Capture the cell that displays the provided text and extract its [x, y] central coordinate. 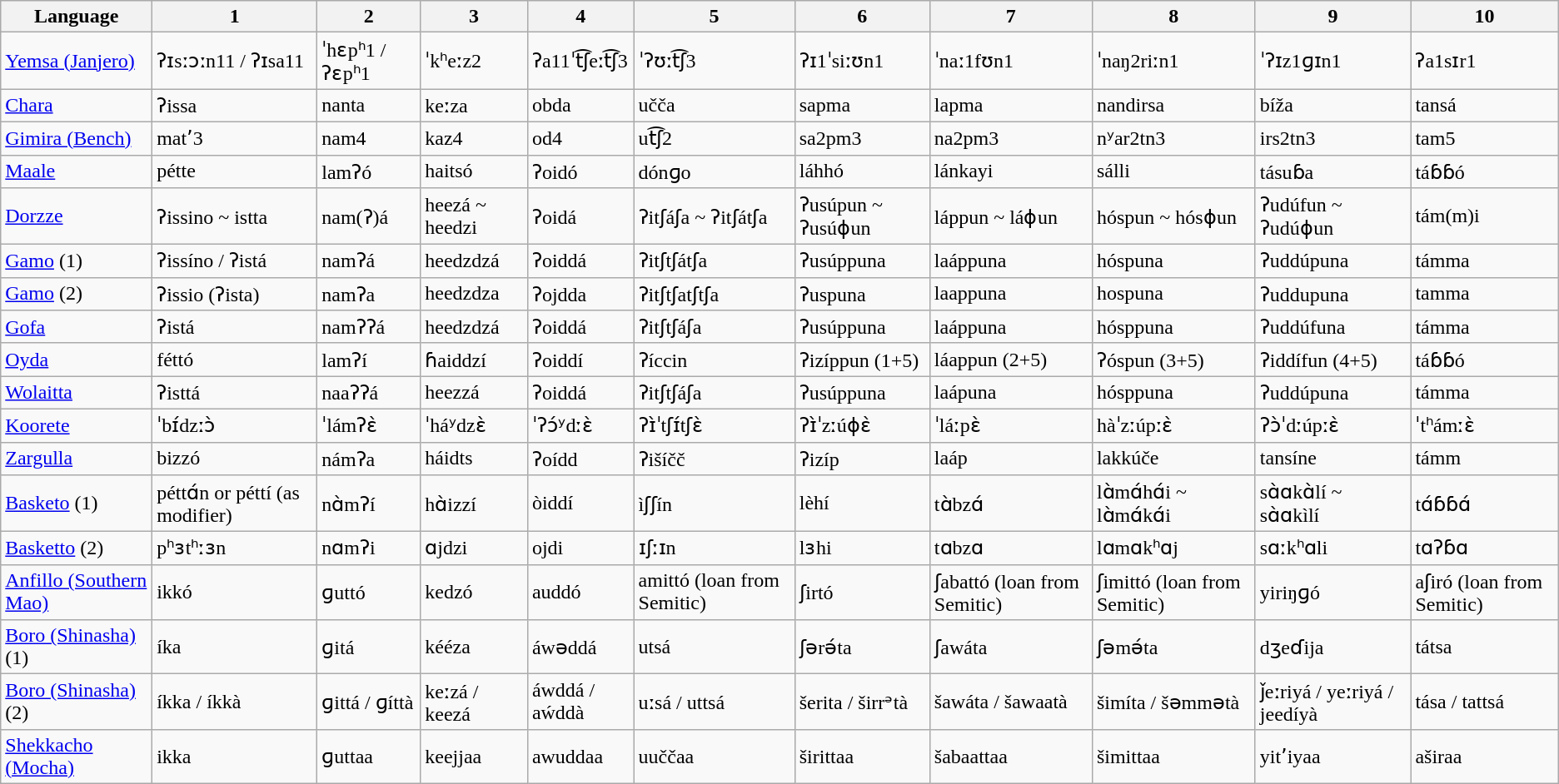
obda [580, 106]
naaʔʔá [369, 393]
1 [235, 17]
ɡittá / ɡíttà [369, 702]
šimíta / šəmmətà [1173, 702]
ʔusúpun ~ ʔusúɸun [862, 216]
lánkayi [1011, 171]
námʔa [369, 459]
yitʼiyaa [1332, 756]
ʃəmə́ta [1173, 648]
ɡitá [369, 648]
8 [1173, 17]
lɜhi [862, 548]
ʔoídd [580, 459]
ɡuttó [369, 593]
Zargulla [77, 459]
utsá [715, 648]
òiddí [580, 504]
ˈʔʊːt͡ʃ3 [715, 61]
7 [1011, 17]
láhhó [862, 171]
šimittaa [1173, 756]
Shekkacho (Mocha) [77, 756]
tansíne [1332, 459]
uːsá / uttsá [715, 702]
ikka [235, 756]
Yemsa (Janjero) [77, 61]
Gimira (Bench) [77, 138]
ʃərə́ta [862, 648]
Basketo (1) [77, 504]
ʔíccin [715, 360]
učča [715, 106]
ǰeːriyá / yeːriyá / jeedíyà [1332, 702]
Dorzze [77, 216]
Gamo (2) [77, 294]
ˈʔɪz1ɡɪn1 [1332, 61]
ʔizíp [862, 459]
heezzá [475, 393]
bíža [1332, 106]
hóspuna [1173, 261]
kedzó [475, 593]
ʔoiddí [580, 360]
láappun (2+5) [1011, 360]
tásuɓa [1332, 171]
pétte [235, 171]
féttó [235, 360]
tansá [1484, 106]
haitsó [475, 171]
tátsa [1484, 648]
širittaa [862, 756]
Boro (Shinasha) (1) [77, 648]
tɑ̀bzɑ́ [1011, 504]
kééza [475, 648]
hàˈzːúpːɛ̀ [1173, 425]
3 [475, 17]
ʔissino ~ istta [235, 216]
tamma [1484, 294]
ˈnaː1fʊn1 [1011, 61]
namʔʔá [369, 327]
hɑ̀izzí [475, 504]
sa2pm3 [862, 138]
sálli [1173, 171]
ˈkʰeːz2 [475, 61]
ˈtʰámːɛ̀ [1484, 425]
ʔa11ˈt͡ʃeːt͡ʃ3 [580, 61]
šabaattaa [1011, 756]
Anfillo (Southern Mao) [77, 593]
ʔitʃtʃatʃtʃa [715, 294]
lèhí [862, 504]
ʔɪ̀ˈtʃɪ́tʃɛ̀ [715, 425]
ʔuspuna [862, 294]
ʔɪ1ˈsiːʊn1 [862, 61]
ʔóspun (3+5) [1173, 360]
háidts [475, 459]
Gamo (1) [77, 261]
Gofa [77, 327]
íka [235, 648]
yiriŋɡó [1332, 593]
matʼ3 [235, 138]
ʔissíno / ʔistá [235, 261]
dónɡo [715, 171]
támm [1484, 459]
lamʔó [369, 171]
Boro (Shinasha) (2) [77, 702]
ʔitʃtʃátʃa [715, 261]
ˈbɪ́dzːɔ̀ [235, 425]
na2pm3 [1011, 138]
pʰɜtʰːɜn [235, 548]
ʔistá [235, 327]
Maale [77, 171]
aʃiró (loan from Semitic) [1484, 593]
Basketto (2) [77, 548]
ʔuddúfuna [1332, 327]
lɑmɑkʰɑj [1173, 548]
nɑmʔi [369, 548]
ʔɔ̀ˈdːúpːɛ̀ [1332, 425]
ʔojdda [580, 294]
tɑ́ɓɓɑ́ [1484, 504]
nɑ̀mʔí [369, 504]
tɑʔɓɑ [1484, 548]
ʃimittó (loan from Semitic) [1173, 593]
hóspun ~ hósɸun [1173, 216]
6 [862, 17]
kaz4 [475, 138]
ikkó [235, 593]
láppun ~ láɸun [1011, 216]
íkka / íkkà [235, 702]
péttɑ́n or péttí (as modifier) [235, 504]
šawáta / šawaatà [1011, 702]
ˈʔɔ́ʸdːɛ̀ [580, 425]
tɑbzɑ [1011, 548]
nam4 [369, 138]
Wolaitta [77, 393]
ʔisttá [235, 393]
9 [1332, 17]
ˈláːpɛ̀ [1011, 425]
keːza [475, 106]
amittó (loan from Semitic) [715, 593]
10 [1484, 17]
ʃawáta [1011, 648]
ʔɪ̀ˈzːúɸɛ̀ [862, 425]
ʔizíppun (1+5) [862, 360]
sɑ̀ɑkɑ̀lí ~ sɑ̀ɑkìlí [1332, 504]
ˈhɛpʰ1 / ʔɛpʰ1 [369, 61]
ʔɪsːɔːn11 / ʔɪsa11 [235, 61]
nanta [369, 106]
šerita / širrᵊtà [862, 702]
ʔiddífun (4+5) [1332, 360]
ʔitʃáʃa ~ ʔitʃátʃa [715, 216]
Chara [77, 106]
ʔoidó [580, 171]
od4 [580, 138]
4 [580, 17]
lakkúče [1173, 459]
laápuna [1011, 393]
ojdi [580, 548]
ˈháʸdzɛ̀ [475, 425]
lamʔí [369, 360]
auddó [580, 593]
heezá ~ heedzi [475, 216]
ʔoidá [580, 216]
ʃirtó [862, 593]
ut͡ʃ2 [715, 138]
tása / tattsá [1484, 702]
nʸar2tn3 [1173, 138]
lapma [1011, 106]
áwddá / aẃddà [580, 702]
Language [77, 17]
ʔa1sɪr1 [1484, 61]
Oyda [77, 360]
aširaa [1484, 756]
namʔá [369, 261]
Koorete [77, 425]
nandirsa [1173, 106]
awuddaa [580, 756]
5 [715, 17]
uuččaa [715, 756]
heedzdza [475, 294]
nam(ʔ)á [369, 216]
dʒeɗija [1332, 648]
sɑːkʰɑli [1332, 548]
ʃabattó (loan from Semitic) [1011, 593]
ɦaiddzí [475, 360]
ˈnaŋ2riːn1 [1173, 61]
ˈlámʔɛ̀ [369, 425]
ʔudúfun ~ ʔudúɸun [1332, 216]
tám(m)i [1484, 216]
laáp [1011, 459]
ʔissio (ʔista) [235, 294]
ʔissa [235, 106]
ìʃʃín [715, 504]
ɪʃːɪn [715, 548]
áwəddá [580, 648]
namʔa [369, 294]
laappuna [1011, 294]
ʔišíčč [715, 459]
lɑ̀mɑ́hɑ́i ~ lɑ̀mɑ́kɑ́i [1173, 504]
tam5 [1484, 138]
irs2tn3 [1332, 138]
sapma [862, 106]
hospuna [1173, 294]
keːzá / keezá [475, 702]
2 [369, 17]
bizzó [235, 459]
ʔuddupuna [1332, 294]
ɑjdzi [475, 548]
ɡuttaa [369, 756]
keejjaa [475, 756]
